Determine the [x, y] coordinate at the center of the cell enclosing the given text.  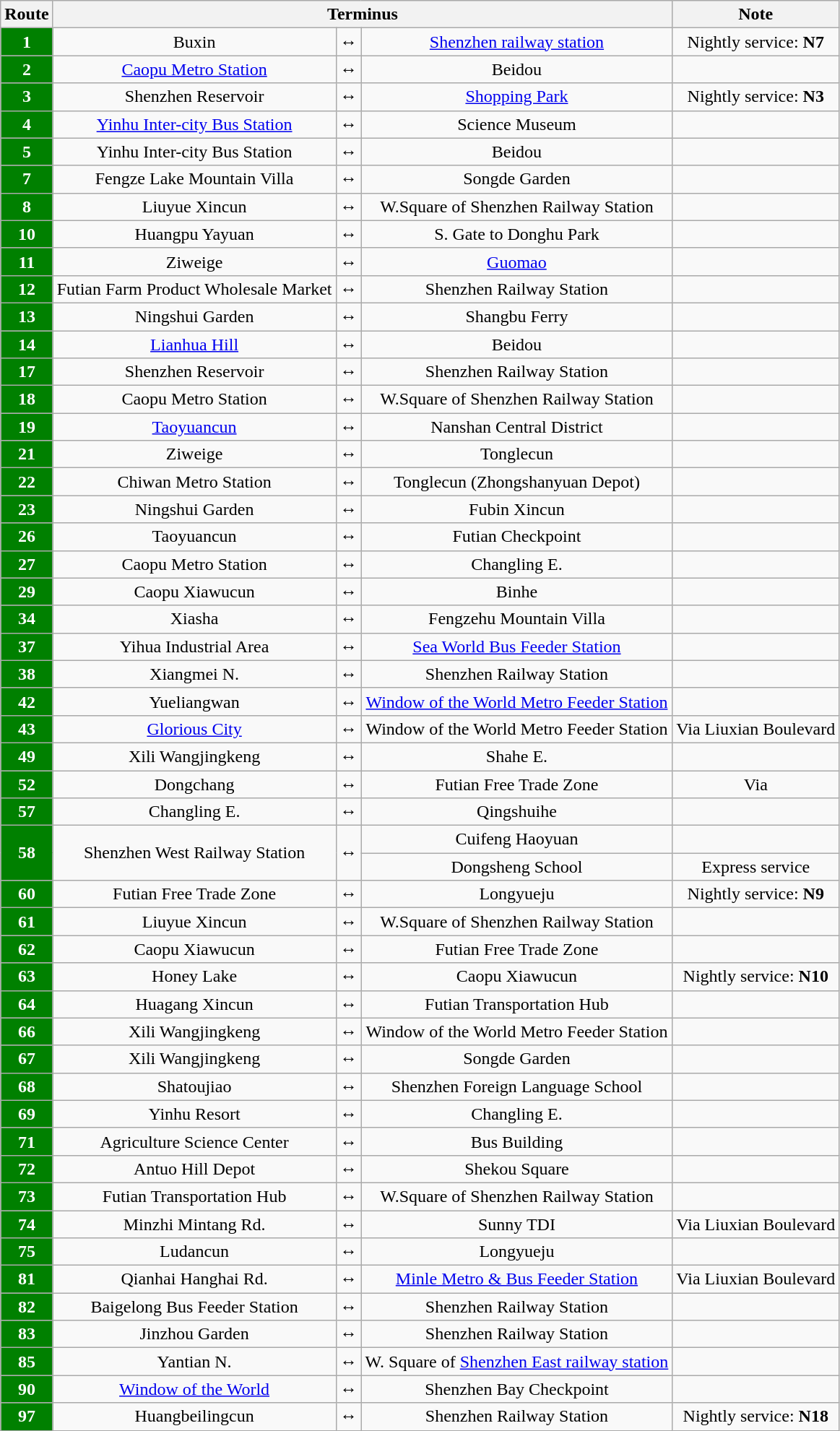
49 [27, 756]
Fengzehu Mountain Villa [517, 619]
Shangbu Ferry [517, 316]
57 [27, 812]
19 [27, 427]
Nightly service: N18 [755, 1417]
Dongchang [194, 784]
3 [27, 97]
Window of the World [194, 1389]
Dongsheng School [517, 867]
83 [27, 1334]
Shekou Square [517, 1169]
Qianhai Hanghai Rd. [194, 1279]
Shenzhen railway station [517, 42]
58 [27, 853]
90 [27, 1389]
Tonglecun [517, 454]
14 [27, 345]
21 [27, 454]
Yihua Industrial Area [194, 647]
W. Square of Shenzhen East railway station [517, 1362]
64 [27, 1004]
27 [27, 564]
Lianhua Hill [194, 345]
Science Museum [517, 124]
74 [27, 1224]
60 [27, 894]
Fengze Lake Mountain Villa [194, 179]
Sea World Bus Feeder Station [517, 647]
18 [27, 399]
29 [27, 592]
Shahe E. [517, 756]
Shenzhen Bay Checkpoint [517, 1389]
Yueliangwan [194, 701]
Huangbeilingcun [194, 1417]
5 [27, 152]
52 [27, 784]
73 [27, 1196]
Note [755, 14]
72 [27, 1169]
Shopping Park [517, 97]
75 [27, 1252]
Shenzhen West Railway Station [194, 853]
11 [27, 261]
Jinzhou Garden [194, 1334]
97 [27, 1417]
Xiangmei N. [194, 674]
Fubin Xincun [517, 509]
22 [27, 482]
66 [27, 1032]
Huagang Xincun [194, 1004]
Baigelong Bus Feeder Station [194, 1307]
62 [27, 949]
Cuifeng Haoyuan [517, 839]
S. Gate to Donghu Park [517, 234]
Glorious City [194, 729]
Minzhi Mintang Rd. [194, 1224]
4 [27, 124]
17 [27, 372]
85 [27, 1362]
Futian Farm Product Wholesale Market [194, 289]
Sunny TDI [517, 1224]
Xiasha [194, 619]
69 [27, 1114]
81 [27, 1279]
63 [27, 977]
68 [27, 1086]
82 [27, 1307]
10 [27, 234]
Yinhu Resort [194, 1114]
26 [27, 537]
Nanshan Central District [517, 427]
61 [27, 922]
Guomao [517, 261]
Route [27, 14]
38 [27, 674]
Ludancun [194, 1252]
23 [27, 509]
71 [27, 1141]
Agriculture Science Center [194, 1141]
Shatoujiao [194, 1086]
Chiwan Metro Station [194, 482]
34 [27, 619]
42 [27, 701]
12 [27, 289]
Nightly service: N3 [755, 97]
Via [755, 784]
Nightly service: N9 [755, 894]
Shenzhen Foreign Language School [517, 1086]
Qingshuihe [517, 812]
Minle Metro & Bus Feeder Station [517, 1279]
Yantian N. [194, 1362]
Express service [755, 867]
Nightly service: N10 [755, 977]
1 [27, 42]
Buxin [194, 42]
67 [27, 1059]
8 [27, 207]
37 [27, 647]
Futian Checkpoint [517, 537]
Terminus [363, 14]
Huangpu Yayuan [194, 234]
Binhe [517, 592]
2 [27, 69]
13 [27, 316]
Bus Building [517, 1141]
Antuo Hill Depot [194, 1169]
43 [27, 729]
Nightly service: N7 [755, 42]
7 [27, 179]
Tonglecun (Zhongshanyuan Depot) [517, 482]
Honey Lake [194, 977]
